Extract the [X, Y] coordinate from the center of the cell holding the provided text.  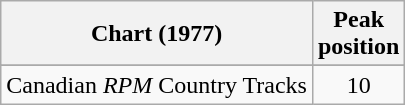
Chart (1977) [157, 34]
Canadian RPM Country Tracks [157, 85]
Peakposition [358, 34]
10 [358, 85]
